Identify which cell holds the provided text, then report its [x, y] central coordinate. 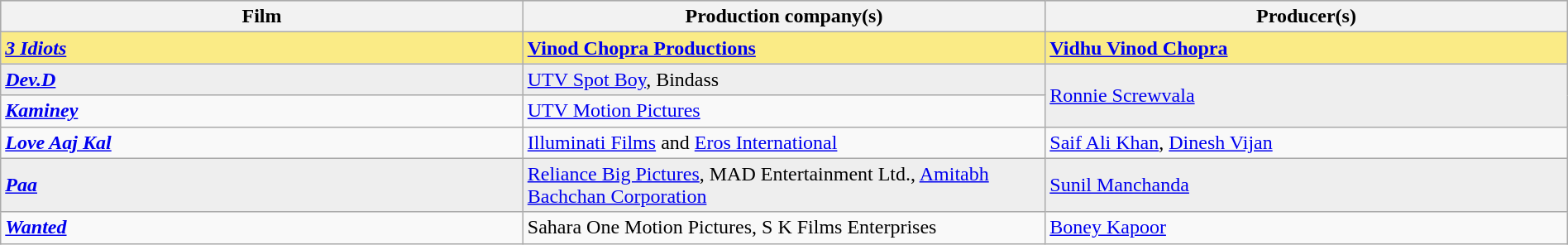
Boney Kapoor [1307, 228]
Illuminati Films and Eros International [784, 142]
Production company(s) [784, 17]
UTV Motion Pictures [784, 111]
Dev.D [262, 79]
Film [262, 17]
Paa [262, 185]
Kaminey [262, 111]
Sunil Manchanda [1307, 185]
3 Idiots [262, 48]
Saif Ali Khan, Dinesh Vijan [1307, 142]
Vidhu Vinod Chopra [1307, 48]
Wanted [262, 228]
Love Aaj Kal [262, 142]
Producer(s) [1307, 17]
Vinod Chopra Productions [784, 48]
Sahara One Motion Pictures, S K Films Enterprises [784, 228]
Reliance Big Pictures, MAD Entertainment Ltd., Amitabh Bachchan Corporation [784, 185]
UTV Spot Boy, Bindass [784, 79]
Ronnie Screwvala [1307, 95]
